Identify which cell holds the provided text, then report its (x, y) central coordinate. 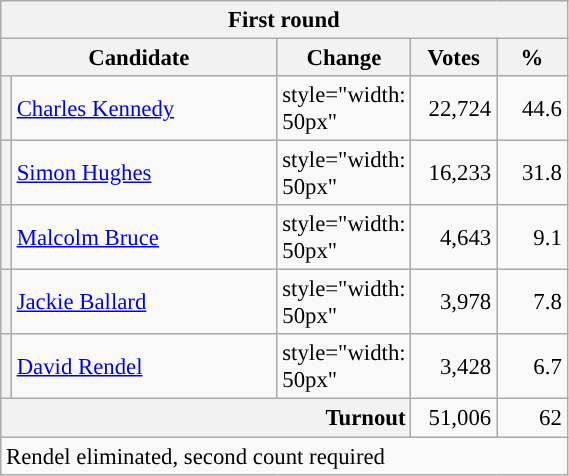
51,006 (454, 418)
Simon Hughes (144, 174)
Jackie Ballard (144, 302)
Votes (454, 58)
Malcolm Bruce (144, 238)
Charles Kennedy (144, 108)
Turnout (206, 418)
First round (284, 20)
62 (532, 418)
6.7 (532, 366)
Change (344, 58)
4,643 (454, 238)
3,978 (454, 302)
31.8 (532, 174)
3,428 (454, 366)
44.6 (532, 108)
Rendel eliminated, second count required (284, 456)
16,233 (454, 174)
David Rendel (144, 366)
7.8 (532, 302)
% (532, 58)
22,724 (454, 108)
9.1 (532, 238)
Candidate (139, 58)
